Provide the (X, Y) coordinate of the cell's center where the given text is located.  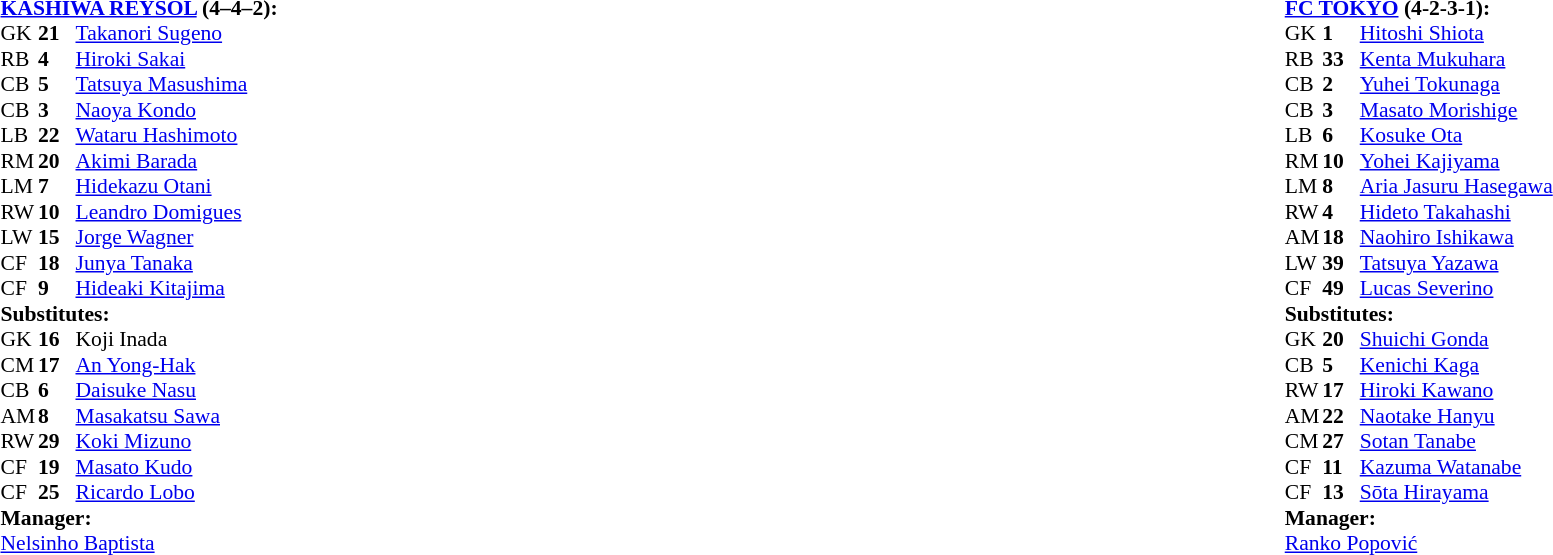
49 (1341, 289)
Wataru Hashimoto (177, 135)
Kazuma Watanabe (1456, 467)
An Yong-Hak (177, 365)
Kosuke Ota (1456, 135)
Hidekazu Otani (177, 187)
Masato Kudo (177, 467)
Hideto Takahashi (1456, 212)
Naoya Kondo (177, 110)
16 (57, 339)
19 (57, 467)
15 (57, 237)
1 (1341, 33)
Masato Morishige (1456, 110)
9 (57, 289)
Yohei Kajiyama (1456, 161)
Naotake Hanyu (1456, 416)
Kenichi Kaga (1456, 365)
21 (57, 33)
7 (57, 187)
Hitoshi Shiota (1456, 33)
Takanori Sugeno (177, 33)
13 (1341, 493)
Tatsuya Masushima (177, 85)
Masakatsu Sawa (177, 416)
29 (57, 441)
Leandro Domigues (177, 212)
39 (1341, 263)
2 (1341, 85)
Koki Mizuno (177, 441)
11 (1341, 467)
Ricardo Lobo (177, 493)
Hideaki Kitajima (177, 289)
Sotan Tanabe (1456, 441)
Hiroki Kawano (1456, 391)
Daisuke Nasu (177, 391)
Naohiro Ishikawa (1456, 237)
Junya Tanaka (177, 263)
Yuhei Tokunaga (1456, 85)
Tatsuya Yazawa (1456, 263)
Aria Jasuru Hasegawa (1456, 187)
33 (1341, 59)
Lucas Severino (1456, 289)
Kenta Mukuhara (1456, 59)
Akimi Barada (177, 161)
Hiroki Sakai (177, 59)
27 (1341, 441)
Koji Inada (177, 339)
Sōta Hirayama (1456, 493)
25 (57, 493)
Shuichi Gonda (1456, 339)
Jorge Wagner (177, 237)
